Output the (X, Y) coordinate of the center of the cell containing the given text.  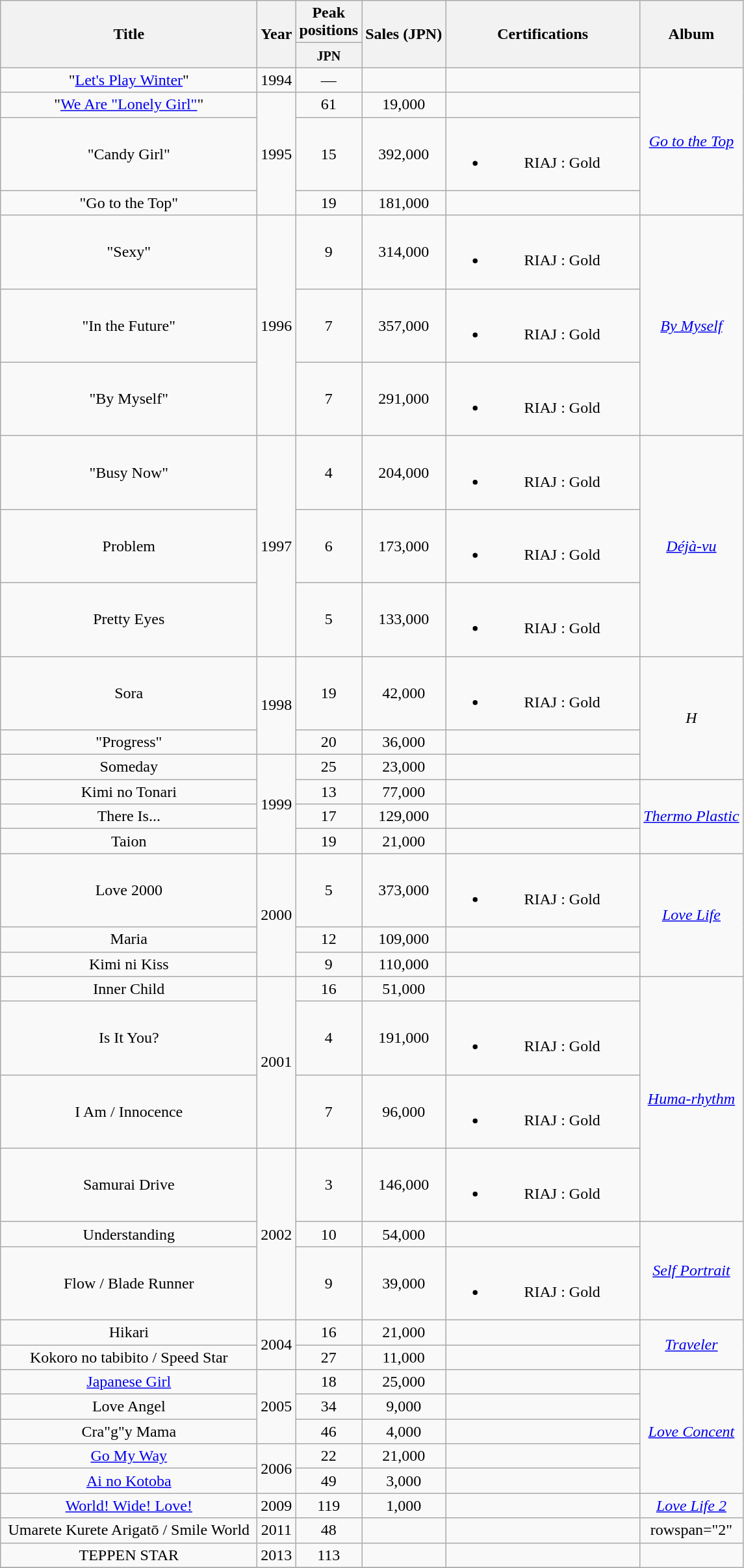
Traveler (691, 1344)
133,000 (404, 619)
1994 (277, 80)
TEPPEN STAR (129, 1555)
Taion (129, 841)
"By Myself" (129, 399)
2009 (277, 1506)
"Busy Now" (129, 472)
2001 (277, 1062)
Love Life (691, 915)
Certifications (543, 34)
113 (329, 1555)
9,000 (404, 1407)
Hikari (129, 1332)
Love Angel (129, 1407)
"In the Future" (129, 325)
"Let's Play Winter" (129, 80)
129,000 (404, 817)
1996 (277, 325)
110,000 (404, 964)
314,000 (404, 252)
23,000 (404, 767)
119 (329, 1506)
2000 (277, 915)
34 (329, 1407)
There Is... (129, 817)
Flow / Blade Runner (129, 1283)
1997 (277, 546)
Umarete Kurete Arigatō / Smile World (129, 1530)
"Go to the Top" (129, 203)
Problem (129, 546)
Go My Way (129, 1456)
373,000 (404, 891)
I Am / Innocence (129, 1112)
2002 (277, 1234)
61 (329, 105)
22 (329, 1456)
World! Wide! Love! (129, 1506)
173,000 (404, 546)
Kimi no Tonari (129, 792)
181,000 (404, 203)
13 (329, 792)
20 (329, 742)
4,000 (404, 1431)
H (691, 718)
Love Life 2 (691, 1506)
2005 (277, 1407)
rowspan="2" (691, 1530)
Sora (129, 693)
1995 (277, 153)
42,000 (404, 693)
109,000 (404, 939)
Is It You? (129, 1038)
"Candy Girl" (129, 153)
Pretty Eyes (129, 619)
191,000 (404, 1038)
39,000 (404, 1283)
11,000 (404, 1357)
6 (329, 546)
Self Portrait (691, 1270)
146,000 (404, 1184)
Title (129, 34)
19,000 (404, 105)
17 (329, 817)
JPN (329, 55)
357,000 (404, 325)
2011 (277, 1530)
25,000 (404, 1382)
Cra"g"y Mama (129, 1431)
1999 (277, 804)
Maria (129, 939)
204,000 (404, 472)
51,000 (404, 989)
Understanding (129, 1234)
Go to the Top (691, 142)
18 (329, 1382)
Album (691, 34)
77,000 (404, 792)
291,000 (404, 399)
12 (329, 939)
Love 2000 (129, 891)
"We Are "Lonely Girl"" (129, 105)
2006 (277, 1469)
Year (277, 34)
27 (329, 1357)
Sales (JPN) (404, 34)
Thermo Plastic (691, 817)
"Sexy" (129, 252)
3 (329, 1184)
25 (329, 767)
54,000 (404, 1234)
Ai no Kotoba (129, 1481)
By Myself (691, 325)
1,000 (404, 1506)
Samurai Drive (129, 1184)
Someday (129, 767)
96,000 (404, 1112)
Love Concent (691, 1431)
2013 (277, 1555)
36,000 (404, 742)
Kimi ni Kiss (129, 964)
49 (329, 1481)
15 (329, 153)
Déjà-vu (691, 546)
Kokoro no tabibito / Speed Star (129, 1357)
Huma-rhythm (691, 1099)
392,000 (404, 153)
Inner Child (129, 989)
3,000 (404, 1481)
48 (329, 1530)
Japanese Girl (129, 1382)
1998 (277, 706)
2004 (277, 1344)
— (329, 80)
10 (329, 1234)
46 (329, 1431)
"Progress" (129, 742)
Peak positions (329, 22)
